Capture the cell that displays the provided text and extract its [x, y] central coordinate. 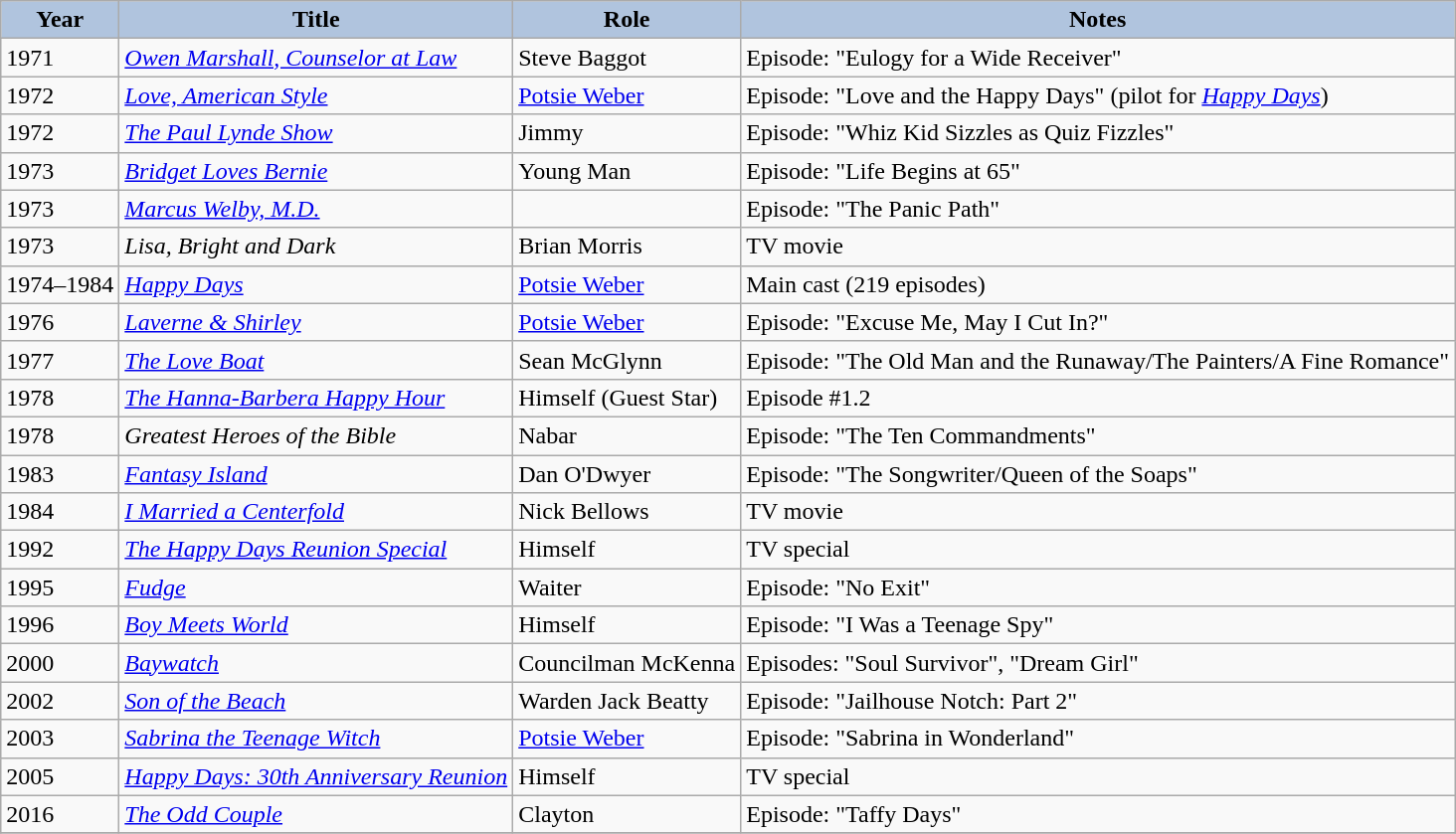
Dan O'Dwyer [627, 474]
1983 [60, 474]
Laverne & Shirley [316, 322]
Episode: "Eulogy for a Wide Receiver" [1098, 58]
1976 [60, 322]
Warden Jack Beatty [627, 701]
I Married a Centerfold [316, 512]
Clayton [627, 814]
Fudge [316, 587]
1974–1984 [60, 284]
Main cast (219 episodes) [1098, 284]
Nabar [627, 435]
Episode: "Whiz Kid Sizzles as Quiz Fizzles" [1098, 133]
Episode: "The Songwriter/Queen of the Soaps" [1098, 474]
Episode: "Sabrina in Wonderland" [1098, 739]
Episode: "The Ten Commandments" [1098, 435]
Greatest Heroes of the Bible [316, 435]
Title [316, 20]
Year [60, 20]
Fantasy Island [316, 474]
1992 [60, 550]
2000 [60, 663]
Brian Morris [627, 247]
Episode: "The Panic Path" [1098, 209]
Love, American Style [316, 95]
The Happy Days Reunion Special [316, 550]
Happy Days: 30th Anniversary Reunion [316, 776]
2002 [60, 701]
Waiter [627, 587]
2016 [60, 814]
Episode #1.2 [1098, 398]
Episode: "Love and the Happy Days" (pilot for Happy Days) [1098, 95]
Lisa, Bright and Dark [316, 247]
2005 [60, 776]
Son of the Beach [316, 701]
Sean McGlynn [627, 360]
Notes [1098, 20]
Jimmy [627, 133]
Episode: "Life Begins at 65" [1098, 171]
1996 [60, 625]
Happy Days [316, 284]
Nick Bellows [627, 512]
Councilman McKenna [627, 663]
The Hanna-Barbera Happy Hour [316, 398]
1971 [60, 58]
Himself (Guest Star) [627, 398]
1984 [60, 512]
Marcus Welby, M.D. [316, 209]
2003 [60, 739]
Bridget Loves Bernie [316, 171]
1995 [60, 587]
The Love Boat [316, 360]
Steve Baggot [627, 58]
Episode: "Jailhouse Notch: Part 2" [1098, 701]
Episode: "No Exit" [1098, 587]
Role [627, 20]
Owen Marshall, Counselor at Law [316, 58]
1977 [60, 360]
The Odd Couple [316, 814]
Young Man [627, 171]
Episodes: "Soul Survivor", "Dream Girl" [1098, 663]
The Paul Lynde Show [316, 133]
Episode: "Excuse Me, May I Cut In?" [1098, 322]
Boy Meets World [316, 625]
Sabrina the Teenage Witch [316, 739]
Episode: "I Was a Teenage Spy" [1098, 625]
Baywatch [316, 663]
Episode: "Taffy Days" [1098, 814]
Episode: "The Old Man and the Runaway/The Painters/A Fine Romance" [1098, 360]
